Locate the cell with the specified text and output its (X, Y) center coordinate. 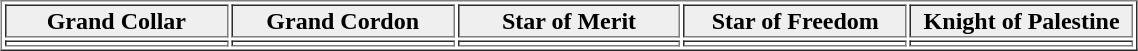
Star of Merit (568, 20)
Grand Cordon (342, 20)
Star of Freedom (796, 20)
Grand Collar (116, 20)
Knight of Palestine (1022, 20)
